Capture the cell that displays the provided text and extract its (X, Y) central coordinate. 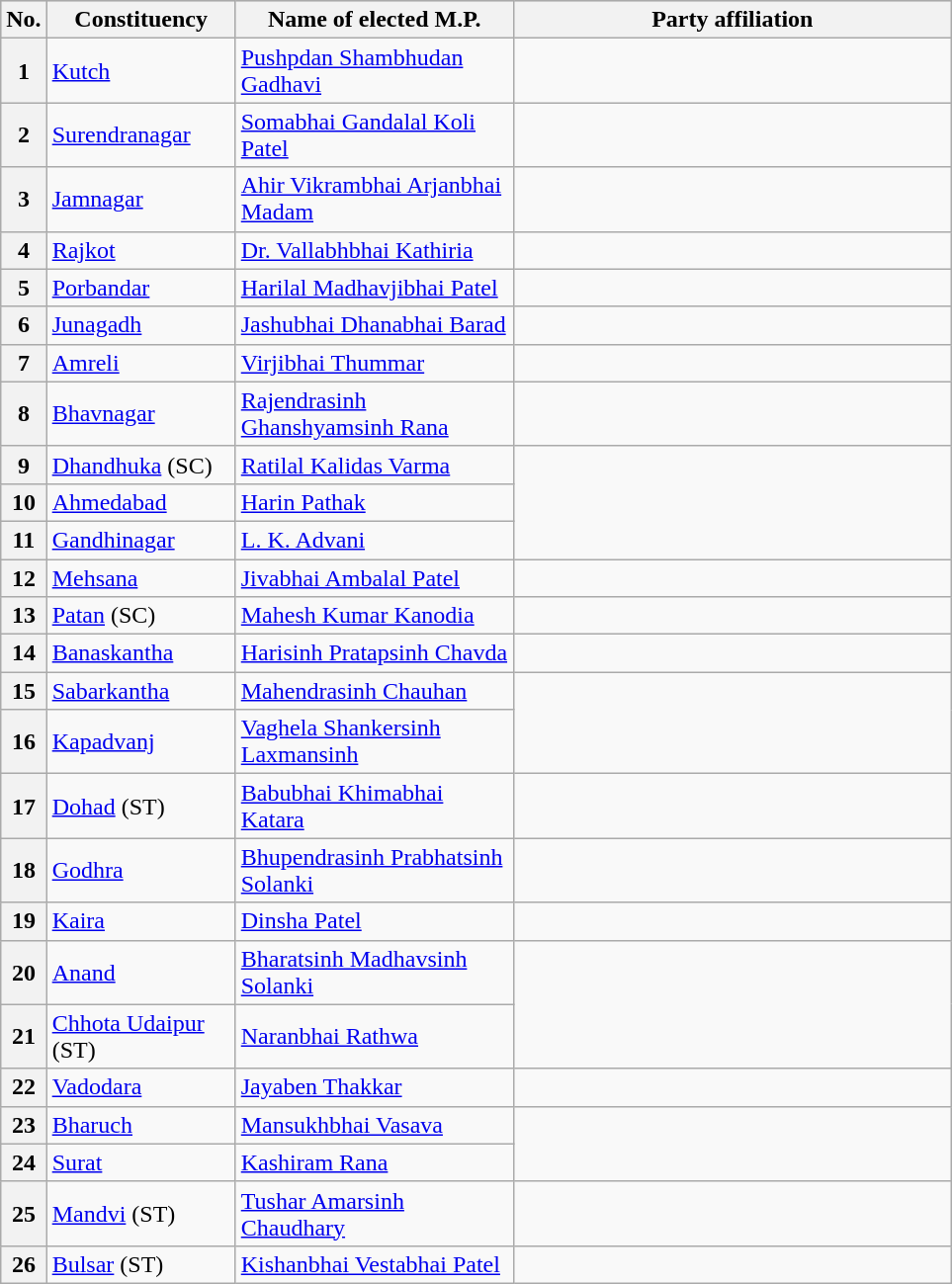
Dinsha Patel (374, 921)
Jivabhai Ambalal Patel (374, 578)
6 (24, 325)
Bhupendrasinh Prabhatsinh Solanki (374, 870)
Mehsana (140, 578)
Amreli (140, 363)
16 (24, 741)
Porbandar (140, 288)
Godhra (140, 870)
Vaghela Shankersinh Laxmansinh (374, 741)
Sabarkantha (140, 691)
Mahendrasinh Chauhan (374, 691)
Name of elected M.P. (374, 20)
2 (24, 134)
Ahir Vikrambhai Arjanbhai Madam (374, 200)
15 (24, 691)
Somabhai Gandalal Koli Patel (374, 134)
Banaskantha (140, 653)
1 (24, 71)
Jamnagar (140, 200)
22 (24, 1087)
Ahmedabad (140, 502)
Surendranagar (140, 134)
Dr. Vallabhbhai Kathiria (374, 250)
Jashubhai Dhanabhai Barad (374, 325)
21 (24, 1036)
25 (24, 1214)
Mahesh Kumar Kanodia (374, 616)
Bharuch (140, 1125)
Harilal Madhavjibhai Patel (374, 288)
Kishanbhai Vestabhai Patel (374, 1264)
7 (24, 363)
Gandhinagar (140, 540)
Tushar Amarsinh Chaudhary (374, 1214)
Chhota Udaipur (ST) (140, 1036)
13 (24, 616)
23 (24, 1125)
Mansukhbhai Vasava (374, 1125)
10 (24, 502)
Pushpdan Shambhudan Gadhavi (374, 71)
Junagadh (140, 325)
12 (24, 578)
Harin Pathak (374, 502)
Constituency (140, 20)
Bulsar (ST) (140, 1264)
Harisinh Pratapsinh Chavda (374, 653)
Surat (140, 1162)
17 (24, 807)
Rajkot (140, 250)
Dhandhuka (SC) (140, 465)
Kapadvanj (140, 741)
Kaira (140, 921)
19 (24, 921)
Naranbhai Rathwa (374, 1036)
11 (24, 540)
Virjibhai Thummar (374, 363)
3 (24, 200)
Dohad (ST) (140, 807)
8 (24, 413)
20 (24, 973)
Rajendrasinh Ghanshyamsinh Rana (374, 413)
Mandvi (ST) (140, 1214)
Kutch (140, 71)
24 (24, 1162)
Party affiliation (732, 20)
Kashiram Rana (374, 1162)
14 (24, 653)
Bhavnagar (140, 413)
No. (24, 20)
9 (24, 465)
Patan (SC) (140, 616)
Ratilal Kalidas Varma (374, 465)
4 (24, 250)
Vadodara (140, 1087)
5 (24, 288)
26 (24, 1264)
Jayaben Thakkar (374, 1087)
18 (24, 870)
Babubhai Khimabhai Katara (374, 807)
Bharatsinh Madhavsinh Solanki (374, 973)
Anand (140, 973)
L. K. Advani (374, 540)
